Capture the cell that displays the provided text and extract its (x, y) central coordinate. 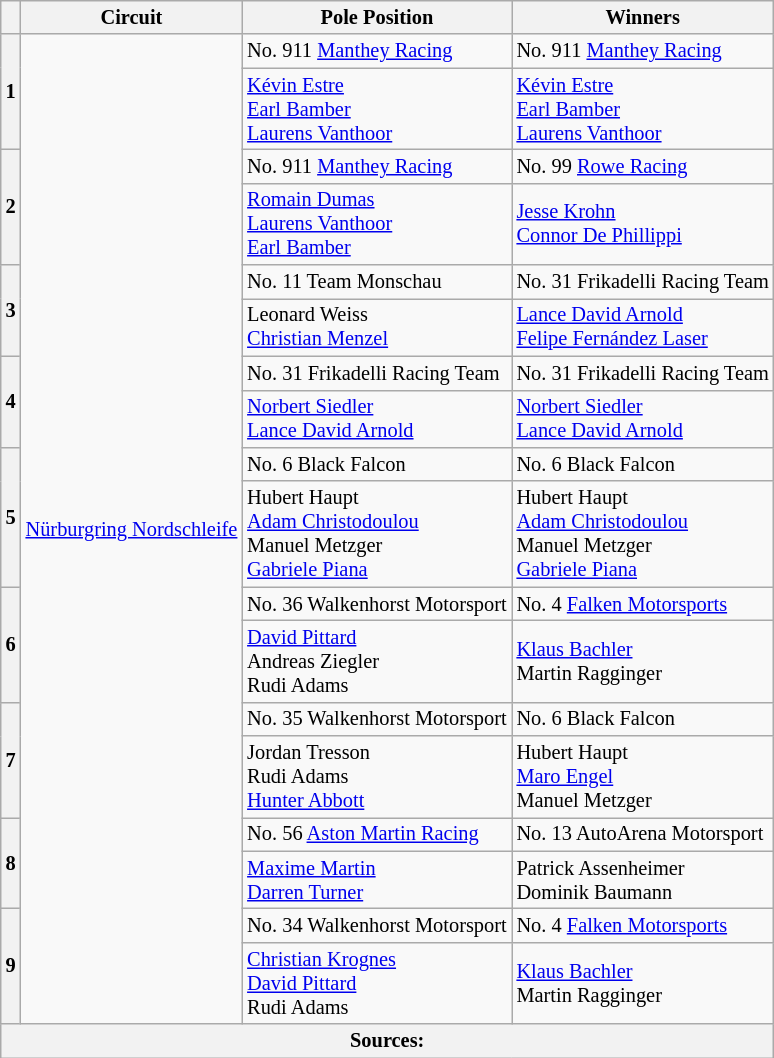
9 (11, 966)
No. 11 Team Monschau (376, 282)
Patrick Assenheimer Dominik Baumann (643, 880)
1 (11, 92)
5 (11, 516)
Jesse Krohn Connor De Phillippi (643, 224)
No. 35 Walkenhorst Motorsport (376, 719)
Jordan Tresson Rudi Adams Hunter Abbott (376, 777)
Maxime Martin Darren Turner (376, 880)
Nürburgring Nordschleife (132, 529)
Romain Dumas Laurens Vanthoor Earl Bamber (376, 224)
2 (11, 206)
3 (11, 310)
No. 99 Rowe Racing (643, 166)
Circuit (132, 17)
No. 34 Walkenhorst Motorsport (376, 925)
No. 56 Aston Martin Racing (376, 834)
David Pittard Andreas Ziegler Rudi Adams (376, 661)
4 (11, 402)
8 (11, 862)
7 (11, 760)
Lance David Arnold Felipe Fernández Laser (643, 327)
Christian Krognes David Pittard Rudi Adams (376, 983)
Sources: (388, 1041)
No. 13 AutoArena Motorsport (643, 834)
6 (11, 644)
Hubert Haupt Maro Engel Manuel Metzger (643, 777)
Leonard Weiss Christian Menzel (376, 327)
No. 36 Walkenhorst Motorsport (376, 604)
Pole Position (376, 17)
Winners (643, 17)
